Scan for the cell matching the given text and deliver its [x, y] coordinate at center. 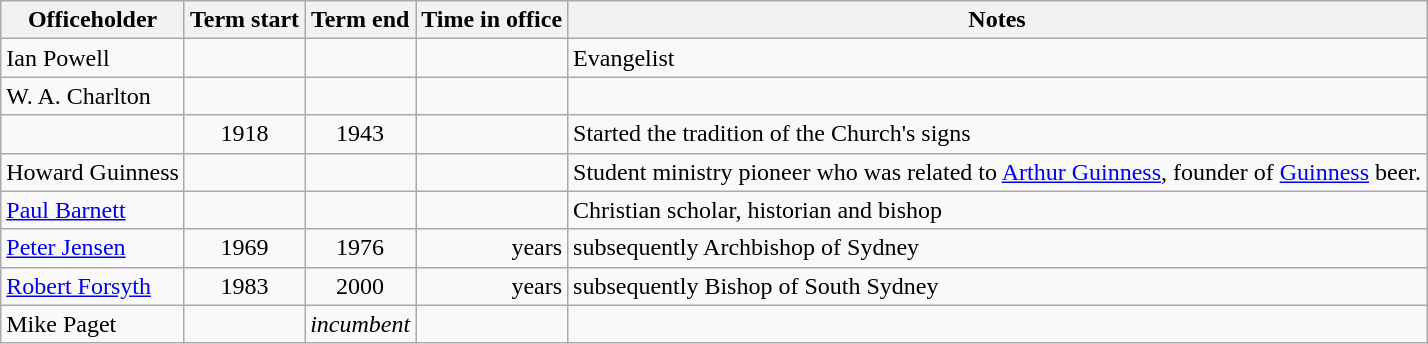
Christian scholar, historian and bishop [998, 210]
subsequently Bishop of South Sydney [998, 286]
1976 [360, 248]
Started the tradition of the Church's signs [998, 134]
1918 [244, 134]
2000 [360, 286]
Notes [998, 20]
1943 [360, 134]
subsequently Archbishop of Sydney [998, 248]
incumbent [360, 324]
1983 [244, 286]
Term end [360, 20]
Evangelist [998, 58]
Paul Barnett [93, 210]
Peter Jensen [93, 248]
W. A. Charlton [93, 96]
1969 [244, 248]
Robert Forsyth [93, 286]
Mike Paget [93, 324]
Student ministry pioneer who was related to Arthur Guinness, founder of Guinness beer. [998, 172]
Howard Guinness [93, 172]
Ian Powell [93, 58]
Officeholder [93, 20]
Time in office [492, 20]
Term start [244, 20]
